Locate the cell with the specified text and output its (x, y) center coordinate. 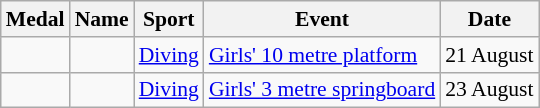
Medal (36, 19)
23 August (489, 90)
Date (489, 19)
Name (102, 19)
Girls' 10 metre platform (322, 55)
21 August (489, 55)
Girls' 3 metre springboard (322, 90)
Event (322, 19)
Sport (169, 19)
